Determine the (X, Y) coordinate at the center of the cell enclosing the given text.  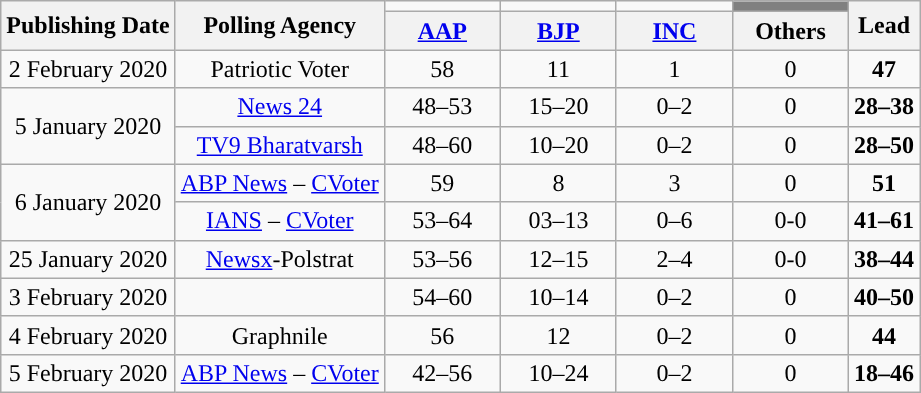
47 (884, 69)
Polling Agency (280, 26)
12–15 (558, 259)
48–53 (442, 107)
28–38 (884, 107)
TV9 Bharatvarsh (280, 145)
2–4 (674, 259)
12 (558, 335)
Newsx-Polstrat (280, 259)
38–44 (884, 259)
INC (674, 31)
4 February 2020 (88, 335)
5 February 2020 (88, 373)
IANS – CVoter (280, 221)
25 January 2020 (88, 259)
18–46 (884, 373)
44 (884, 335)
28–50 (884, 145)
54–60 (442, 297)
BJP (558, 31)
Publishing Date (88, 26)
58 (442, 69)
11 (558, 69)
Patriotic Voter (280, 69)
Others (790, 31)
6 January 2020 (88, 202)
Lead (884, 26)
42–56 (442, 373)
5 January 2020 (88, 126)
10–14 (558, 297)
News 24 (280, 107)
AAP (442, 31)
0–6 (674, 221)
53–64 (442, 221)
15–20 (558, 107)
51 (884, 183)
8 (558, 183)
10–24 (558, 373)
40–50 (884, 297)
3 February 2020 (88, 297)
03–13 (558, 221)
41–61 (884, 221)
48–60 (442, 145)
59 (442, 183)
1 (674, 69)
3 (674, 183)
Graphnile (280, 335)
53–56 (442, 259)
56 (442, 335)
10–20 (558, 145)
2 February 2020 (88, 69)
